For the text-containing cell, return its midpoint in (x, y) coordinate format. 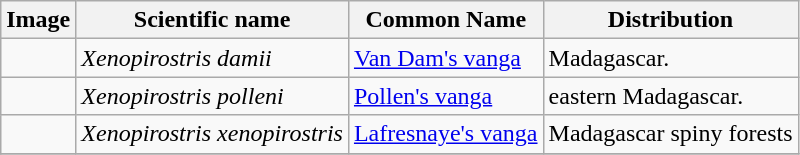
Scientific name (212, 20)
Xenopirostris xenopirostris (212, 134)
Xenopirostris polleni (212, 96)
Common Name (446, 20)
eastern Madagascar. (670, 96)
Image (38, 20)
Lafresnaye's vanga (446, 134)
Madagascar. (670, 58)
Pollen's vanga (446, 96)
Madagascar spiny forests (670, 134)
Van Dam's vanga (446, 58)
Xenopirostris damii (212, 58)
Distribution (670, 20)
